From the cell containing the given text, extract its center point as (X, Y) coordinate. 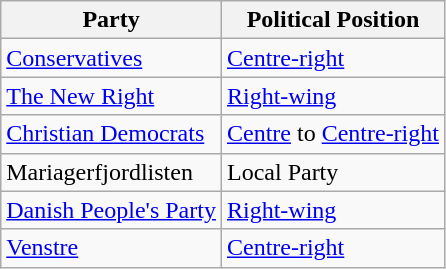
Local Party (332, 172)
The New Right (112, 96)
Political Position (332, 20)
Christian Democrats (112, 134)
Party (112, 20)
Mariagerfjordlisten (112, 172)
Venstre (112, 248)
Conservatives (112, 58)
Danish People's Party (112, 210)
Centre to Centre-right (332, 134)
